Provide the [x, y] coordinate of the cell's center where the given text is located.  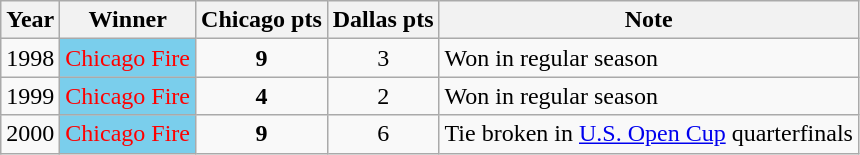
Note [648, 20]
Year [30, 20]
4 [262, 96]
Winner [128, 20]
3 [383, 58]
Tie broken in U.S. Open Cup quarterfinals [648, 134]
6 [383, 134]
1999 [30, 96]
Dallas pts [383, 20]
2000 [30, 134]
1998 [30, 58]
Chicago pts [262, 20]
2 [383, 96]
